Provide the (X, Y) coordinate of the cell's center where the given text is located.  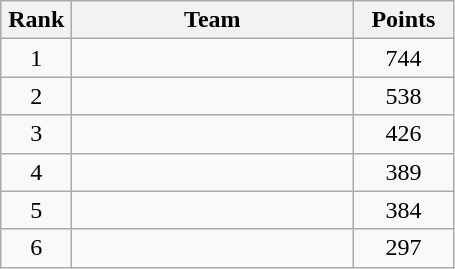
1 (36, 58)
384 (404, 210)
426 (404, 134)
538 (404, 96)
6 (36, 248)
4 (36, 172)
Rank (36, 20)
3 (36, 134)
Team (212, 20)
297 (404, 248)
389 (404, 172)
744 (404, 58)
Points (404, 20)
2 (36, 96)
5 (36, 210)
